Provide the (X, Y) coordinate of the cell's center where the given text is located.  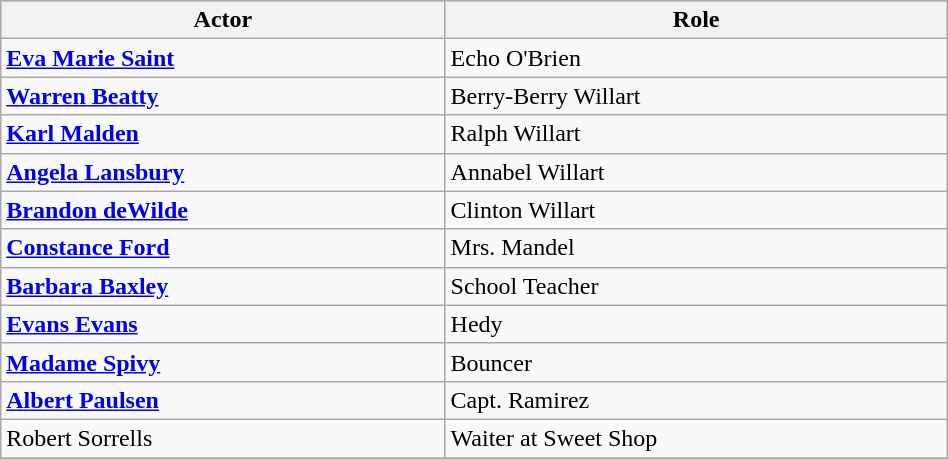
School Teacher (696, 286)
Evans Evans (223, 324)
Ralph Willart (696, 134)
Role (696, 20)
Clinton Willart (696, 210)
Barbara Baxley (223, 286)
Brandon deWilde (223, 210)
Berry-Berry Willart (696, 96)
Echo O'Brien (696, 58)
Warren Beatty (223, 96)
Karl Malden (223, 134)
Madame Spivy (223, 362)
Capt. Ramirez (696, 400)
Actor (223, 20)
Constance Ford (223, 248)
Robert Sorrells (223, 438)
Eva Marie Saint (223, 58)
Angela Lansbury (223, 172)
Mrs. Mandel (696, 248)
Albert Paulsen (223, 400)
Hedy (696, 324)
Bouncer (696, 362)
Waiter at Sweet Shop (696, 438)
Annabel Willart (696, 172)
